From the cell containing the given text, extract its center point as [x, y] coordinate. 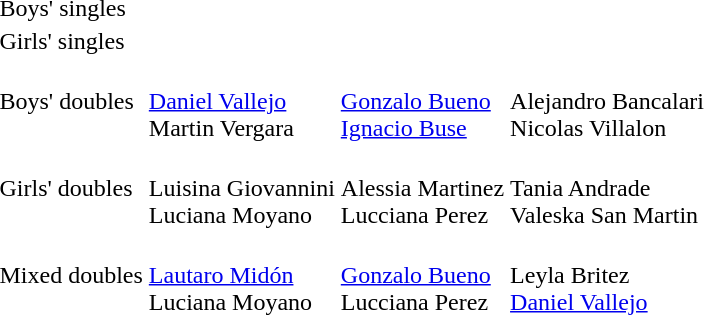
Gonzalo BuenoIgnacio Buse [422, 101]
Daniel VallejoMartin Vergara [242, 101]
Luisina GiovanniniLuciana Moyano [242, 188]
Alessia MartinezLucciana Perez [422, 188]
